Find where the given text appears and provide that cell's center as (X, Y) coordinate. 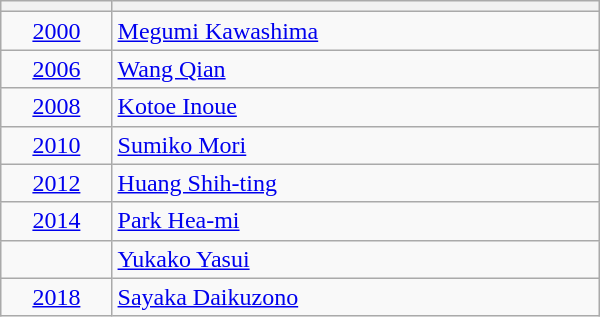
Megumi Kawashima (356, 31)
Sayaka Daikuzono (356, 297)
2012 (56, 183)
Yukako Yasui (356, 259)
Park Hea-mi (356, 221)
2014 (56, 221)
2006 (56, 69)
Kotoe Inoue (356, 107)
Sumiko Mori (356, 145)
2010 (56, 145)
2008 (56, 107)
2000 (56, 31)
Huang Shih-ting (356, 183)
Wang Qian (356, 69)
2018 (56, 297)
